Determine the (x, y) coordinate at the center of the cell enclosing the given text.  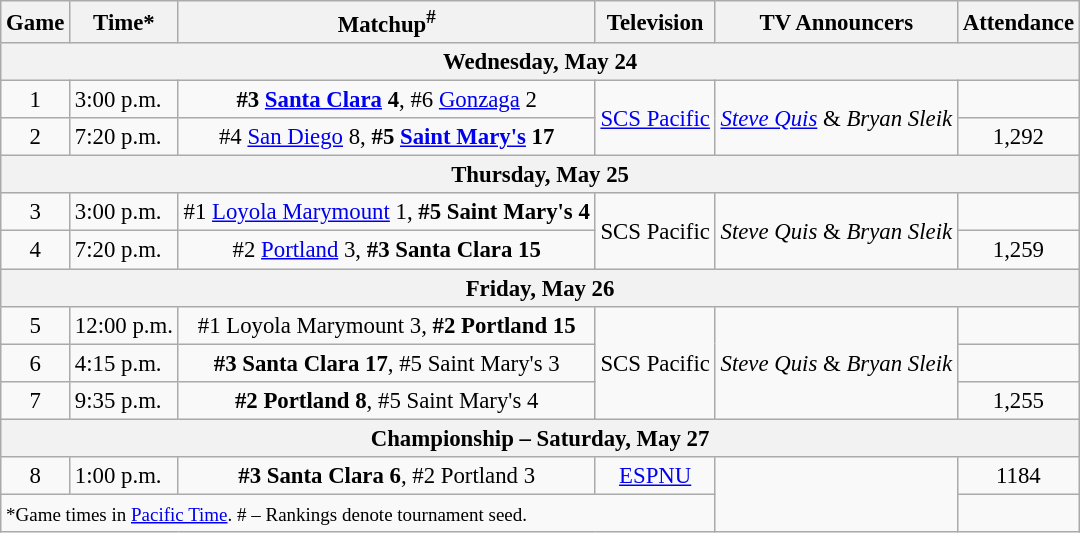
1,255 (1018, 400)
8 (36, 476)
5 (36, 325)
7 (36, 400)
4 (36, 250)
#1 Loyola Marymount 1, #5 Saint Mary's 4 (386, 213)
12:00 p.m. (124, 325)
6 (36, 363)
*Game times in Pacific Time. # – Rankings denote tournament seed. (540, 513)
#3 Santa Clara 17, #5 Saint Mary's 3 (386, 363)
Wednesday, May 24 (540, 62)
#2 Portland 3, #3 Santa Clara 15 (386, 250)
1:00 p.m. (124, 476)
4:15 p.m. (124, 363)
#3 Santa Clara 6, #2 Portland 3 (386, 476)
#2 Portland 8, #5 Saint Mary's 4 (386, 400)
TV Announcers (836, 22)
Thursday, May 25 (540, 175)
1184 (1018, 476)
1 (36, 100)
Television (655, 22)
Attendance (1018, 22)
1,292 (1018, 137)
9:35 p.m. (124, 400)
#4 San Diego 8, #5 Saint Mary's 17 (386, 137)
1,259 (1018, 250)
Matchup# (386, 22)
#3 Santa Clara 4, #6 Gonzaga 2 (386, 100)
Friday, May 26 (540, 288)
3 (36, 213)
#1 Loyola Marymount 3, #2 Portland 15 (386, 325)
Game (36, 22)
2 (36, 137)
Time* (124, 22)
Championship – Saturday, May 27 (540, 438)
ESPNU (655, 476)
